Extract the (x, y) coordinate from the center of the cell holding the provided text.  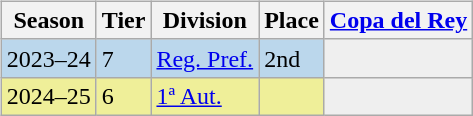
Place (292, 20)
Division (205, 20)
Copa del Rey (398, 20)
Tier (124, 20)
6 (124, 96)
Season (48, 20)
Reg. Pref. (205, 58)
2nd (292, 58)
2024–25 (48, 96)
7 (124, 58)
2023–24 (48, 58)
1ª Aut. (205, 96)
